Provide the (X, Y) coordinate of the cell's center where the given text is located.  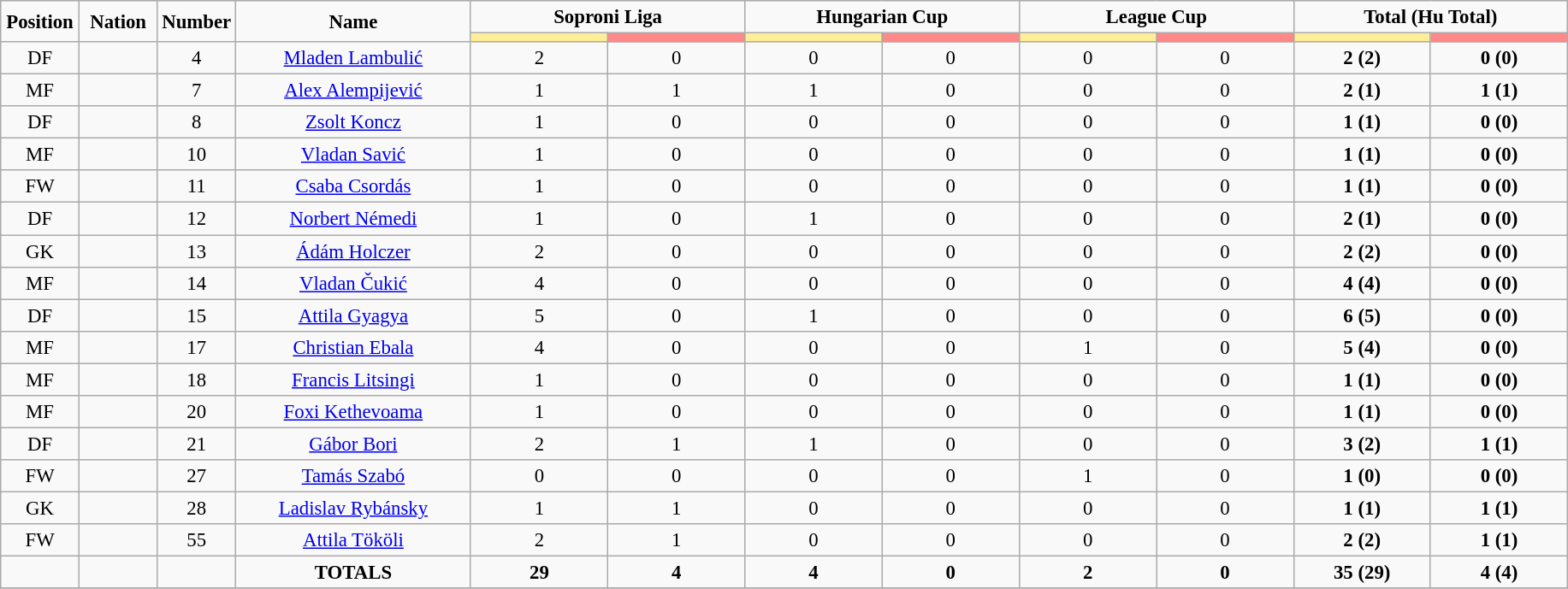
Zsolt Koncz (354, 122)
10 (197, 155)
Gábor Bori (354, 444)
13 (197, 251)
Name (354, 21)
5 (4) (1362, 347)
Nation (118, 21)
Vladan Savić (354, 155)
Attila Tököli (354, 540)
20 (197, 412)
Mladen Lambulić (354, 58)
7 (197, 91)
Ádám Holczer (354, 251)
55 (197, 540)
TOTALS (354, 573)
17 (197, 347)
14 (197, 283)
Norbert Némedi (354, 219)
15 (197, 315)
Number (197, 21)
18 (197, 380)
Francis Litsingi (354, 380)
Csaba Csordás (354, 187)
Ladislav Rybánsky (354, 508)
Tamás Szabó (354, 476)
Position (40, 21)
League Cup (1157, 17)
Foxi Kethevoama (354, 412)
Total (Hu Total) (1430, 17)
Hungarian Cup (883, 17)
12 (197, 219)
Alex Alempijević (354, 91)
1 (0) (1362, 476)
Attila Gyagya (354, 315)
8 (197, 122)
29 (539, 573)
11 (197, 187)
28 (197, 508)
5 (539, 315)
Vladan Čukić (354, 283)
3 (2) (1362, 444)
Christian Ebala (354, 347)
35 (29) (1362, 573)
27 (197, 476)
6 (5) (1362, 315)
Soproni Liga (607, 17)
21 (197, 444)
